For the text-containing cell, return its midpoint in (X, Y) coordinate format. 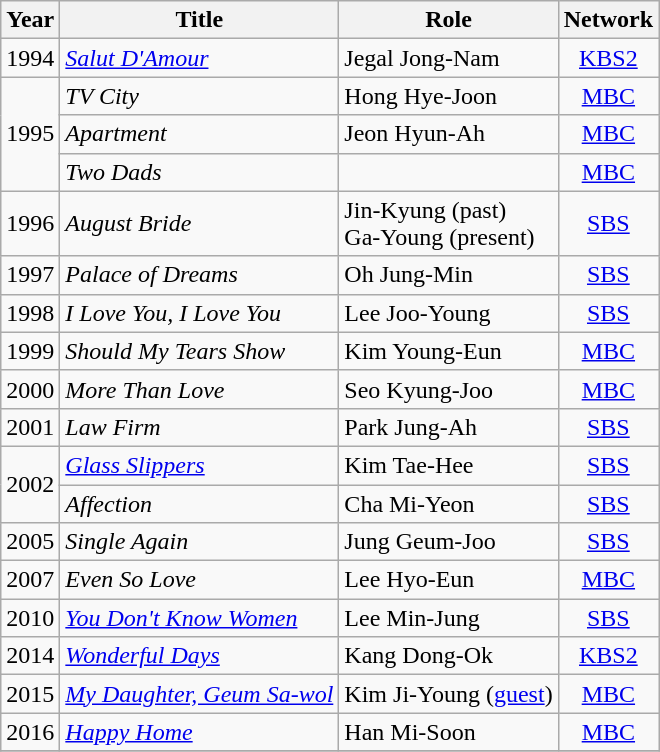
Single Again (200, 542)
Lee Min-Jung (448, 618)
August Bride (200, 224)
Palace of Dreams (200, 275)
Salut D'Amour (200, 58)
1996 (30, 224)
More Than Love (200, 389)
1999 (30, 351)
Hong Hye-Joon (448, 96)
2010 (30, 618)
Wonderful Days (200, 656)
Network (608, 20)
Kim Young-Eun (448, 351)
Law Firm (200, 427)
Kim Ji-Young (guest) (448, 694)
You Don't Know Women (200, 618)
TV City (200, 96)
Year (30, 20)
Seo Kyung-Joo (448, 389)
Kang Dong-Ok (448, 656)
Han Mi-Soon (448, 732)
Jung Geum-Joo (448, 542)
Oh Jung-Min (448, 275)
Glass Slippers (200, 465)
2000 (30, 389)
Cha Mi-Yeon (448, 503)
Role (448, 20)
Affection (200, 503)
Jegal Jong-Nam (448, 58)
2005 (30, 542)
2014 (30, 656)
Two Dads (200, 172)
Jin-Kyung (past)Ga-Young (present) (448, 224)
Kim Tae-Hee (448, 465)
2001 (30, 427)
1998 (30, 313)
Jeon Hyun-Ah (448, 134)
2016 (30, 732)
Title (200, 20)
1994 (30, 58)
Happy Home (200, 732)
My Daughter, Geum Sa-wol (200, 694)
1997 (30, 275)
Should My Tears Show (200, 351)
Park Jung-Ah (448, 427)
I Love You, I Love You (200, 313)
2002 (30, 484)
Apartment (200, 134)
Lee Joo-Young (448, 313)
Even So Love (200, 580)
2015 (30, 694)
1995 (30, 134)
2007 (30, 580)
Lee Hyo-Eun (448, 580)
